For the text-containing cell, return its midpoint in (X, Y) coordinate format. 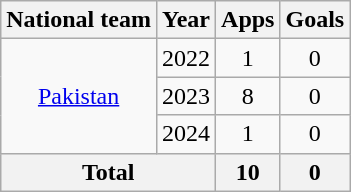
Apps (248, 20)
2023 (186, 96)
Year (186, 20)
10 (248, 172)
8 (248, 96)
Goals (315, 20)
2024 (186, 134)
Pakistan (79, 96)
National team (79, 20)
Total (108, 172)
2022 (186, 58)
